Pinpoint the cell where the given text exists, returning its (x, y) midpoint coordinate. 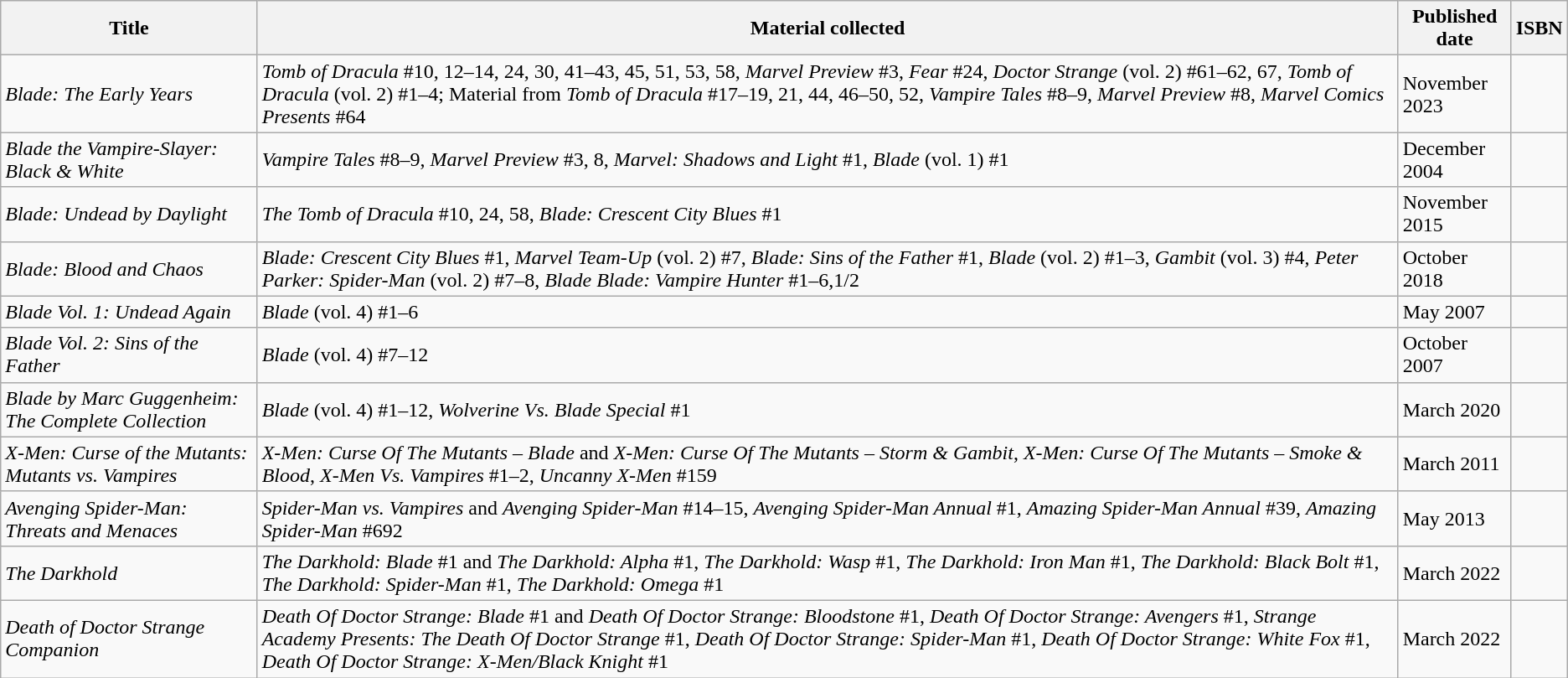
Title (129, 28)
October 2007 (1454, 355)
November 2023 (1454, 94)
Blade: The Early Years (129, 94)
The Darkhold (129, 573)
March 2011 (1454, 464)
November 2015 (1454, 215)
Blade Vol. 2: Sins of the Father (129, 355)
X-Men: Curse of the Mutants: Mutants vs. Vampires (129, 464)
Published date (1454, 28)
Blade the Vampire-Slayer: Black & White (129, 159)
Spider-Man vs. Vampires and Avenging Spider-Man #14–15, Avenging Spider-Man Annual #1, Amazing Spider-Man Annual #39, Amazing Spider-Man #692 (828, 518)
Avenging Spider-Man: Threats and Menaces (129, 518)
Material collected (828, 28)
Blade by Marc Guggenheim: The Complete Collection (129, 409)
Blade (vol. 4) #1–6 (828, 312)
Blade: Undead by Daylight (129, 215)
Blade Vol. 1: Undead Again (129, 312)
Vampire Tales #8–9, Marvel Preview #3, 8, Marvel: Shadows and Light #1, Blade (vol. 1) #1 (828, 159)
October 2018 (1454, 268)
March 2020 (1454, 409)
May 2007 (1454, 312)
Blade (vol. 4) #1–12, Wolverine Vs. Blade Special #1 (828, 409)
Blade (vol. 4) #7–12 (828, 355)
The Tomb of Dracula #10, 24, 58, Blade: Crescent City Blues #1 (828, 215)
May 2013 (1454, 518)
Blade: Blood and Chaos (129, 268)
Death of Doctor Strange Companion (129, 639)
December 2004 (1454, 159)
ISBN (1540, 28)
